Determine the (x, y) coordinate at the center of the cell enclosing the given text.  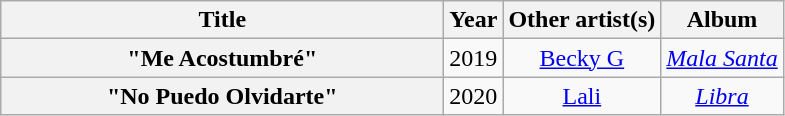
"Me Acostumbré" (222, 58)
Album (722, 20)
Libra (722, 96)
"No Puedo Olvidarte" (222, 96)
2020 (474, 96)
Lali (582, 96)
Other artist(s) (582, 20)
2019 (474, 58)
Mala Santa (722, 58)
Year (474, 20)
Becky G (582, 58)
Title (222, 20)
